Scan for the cell matching the given text and deliver its (X, Y) coordinate at center. 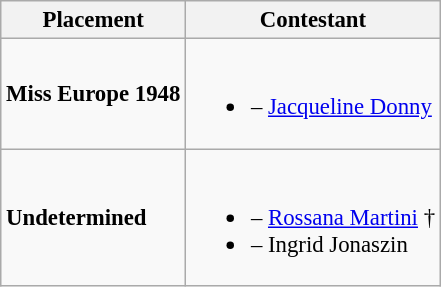
Placement (94, 20)
Contestant (314, 20)
– Rossana Martini † – Ingrid Jonaszin (314, 218)
Undetermined (94, 218)
– Jacqueline Donny (314, 94)
Miss Europe 1948 (94, 94)
